Output the (X, Y) coordinate of the center of the cell containing the given text.  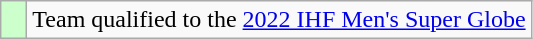
Team qualified to the 2022 IHF Men's Super Globe (279, 20)
